Find where the given text appears and provide that cell's center as (x, y) coordinate. 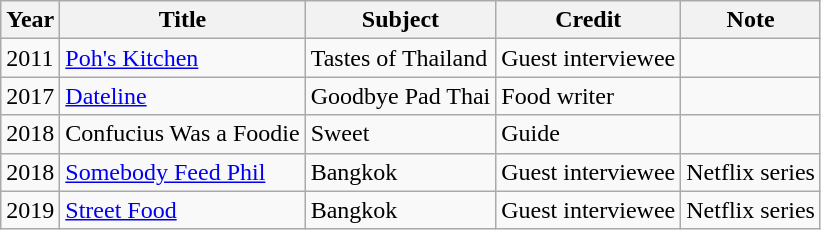
Sweet (400, 134)
Year (30, 20)
Food writer (588, 96)
Note (751, 20)
Dateline (182, 96)
Credit (588, 20)
Subject (400, 20)
2011 (30, 58)
Goodbye Pad Thai (400, 96)
Confucius Was a Foodie (182, 134)
Guide (588, 134)
Title (182, 20)
2019 (30, 210)
Street Food (182, 210)
Poh's Kitchen (182, 58)
2017 (30, 96)
Tastes of Thailand (400, 58)
Somebody Feed Phil (182, 172)
